Determine the (x, y) coordinate at the center of the cell enclosing the given text.  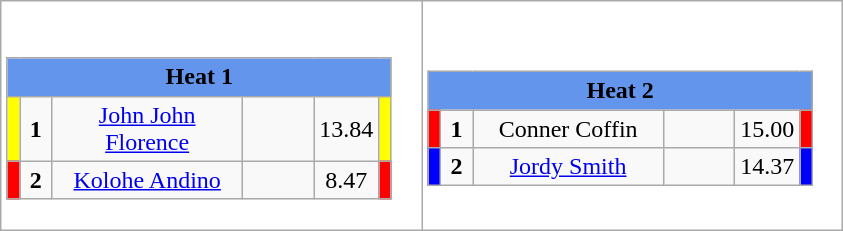
Heat 1 1 John John Florence 13.84 2 Kolohe Andino 8.47 (212, 116)
Kolohe Andino (148, 180)
8.47 (346, 180)
John John Florence (148, 128)
Jordy Smith (568, 167)
Heat 1 (199, 77)
14.37 (768, 167)
Heat 2 (620, 91)
Heat 2 1 Conner Coffin 15.00 2 Jordy Smith 14.37 (632, 116)
13.84 (346, 128)
15.00 (768, 129)
Conner Coffin (568, 129)
